Detect which cell encompasses the target text, then output its (X, Y) center coordinate. 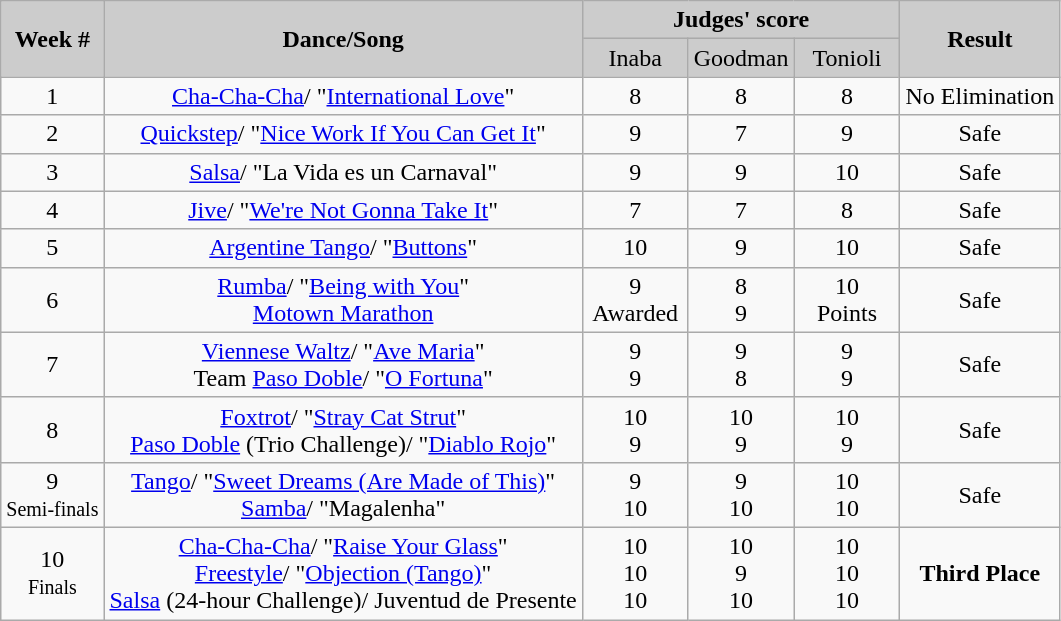
Dance/Song (343, 39)
Inaba (635, 58)
Viennese Waltz/ "Ave Maria" Team Paso Doble/ "O Fortuna" (343, 364)
2 (52, 134)
Cha-Cha-Cha/ "International Love" (343, 96)
Judges' score (741, 20)
6 (52, 300)
4 (52, 210)
Rumba/ "Being with You" Motown Marathon (343, 300)
Jive/ "We're Not Gonna Take It" (343, 210)
Tonioli (847, 58)
Salsa/ "La Vida es un Carnaval" (343, 172)
No Elimination (980, 96)
9 Semi-finals (52, 494)
9 8 (741, 364)
8 9 (741, 300)
Cha-Cha-Cha/ "Raise Your Glass" Freestyle/ "Objection (Tango)" Salsa (24-hour Challenge)/ Juventud de Presente (343, 573)
Quickstep/ "Nice Work If You Can Get It" (343, 134)
10 Points (847, 300)
10 Finals (52, 573)
Foxtrot/ "Stray Cat Strut" Paso Doble (Trio Challenge)/ "Diablo Rojo" (343, 430)
10 9 10 (741, 573)
9 Awarded (635, 300)
10 10 (847, 494)
1 (52, 96)
Third Place (980, 573)
Argentine Tango/ "Buttons" (343, 248)
Result (980, 39)
5 (52, 248)
Tango/ "Sweet Dreams (Are Made of This)" Samba/ "Magalenha" (343, 494)
Week # (52, 39)
3 (52, 172)
Goodman (741, 58)
